Provide the [X, Y] coordinate of the cell's center where the given text is located.  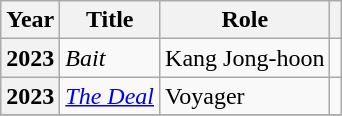
The Deal [110, 96]
Title [110, 20]
Bait [110, 58]
Year [30, 20]
Voyager [245, 96]
Role [245, 20]
Kang Jong-hoon [245, 58]
